Output the [X, Y] coordinate of the center of the cell containing the given text.  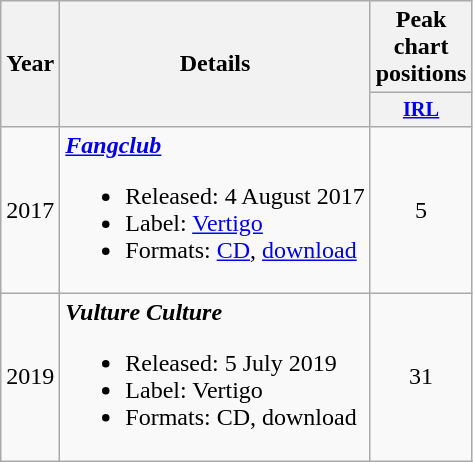
IRL [421, 110]
2017 [30, 210]
2019 [30, 378]
Details [215, 64]
Peak chart positions [421, 47]
FangclubReleased: 4 August 2017Label: VertigoFormats: CD, download [215, 210]
Year [30, 64]
Vulture CultureReleased: 5 July 2019Label: VertigoFormats: CD, download [215, 378]
5 [421, 210]
31 [421, 378]
